Scan for the cell matching the given text and deliver its [X, Y] coordinate at center. 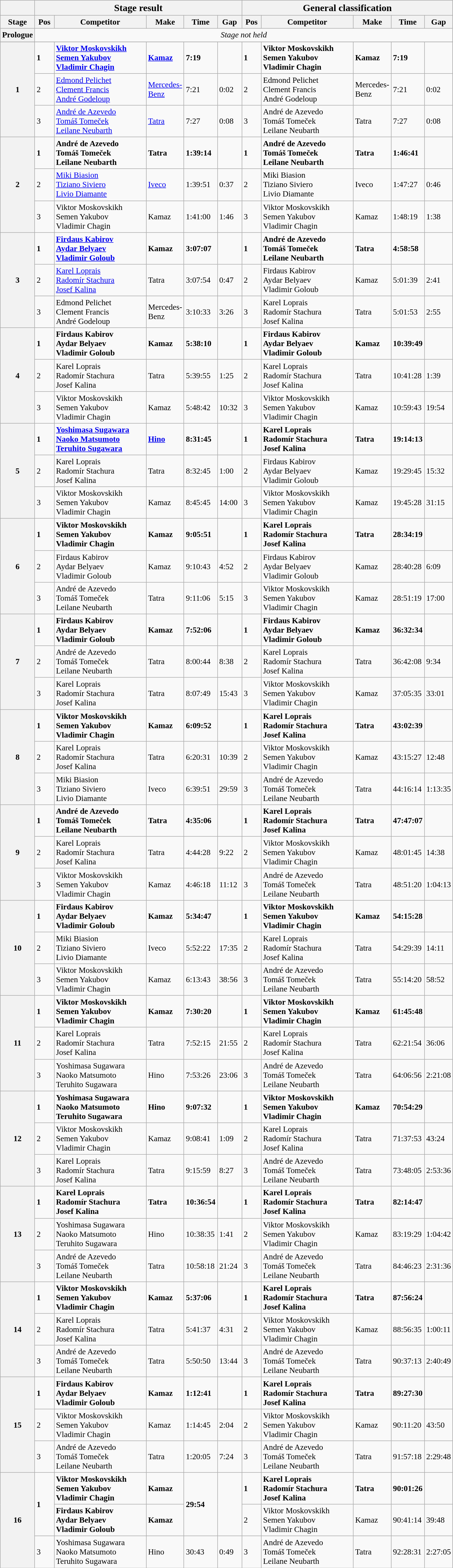
11:12 [229, 884]
14 [18, 1329]
62:21:54 [408, 1043]
1:14:45 [201, 1425]
5 [18, 470]
48:01:45 [408, 852]
1:00 [229, 471]
1:48:19 [408, 217]
14:38 [438, 852]
73:48:05 [408, 1170]
2:53:36 [438, 1170]
7:24 [229, 1456]
17:00 [438, 598]
2:21:08 [438, 1075]
1:39:51 [201, 185]
1:04:42 [438, 1234]
15 [18, 1425]
90:37:13 [408, 1361]
19:29:45 [408, 471]
1:46 [229, 217]
38:56 [229, 979]
10:32 [229, 407]
6:39:51 [201, 789]
2:31:36 [438, 1266]
19:45:28 [408, 503]
55:14:20 [408, 979]
5:15 [229, 598]
1:00:11 [438, 1329]
83:19:29 [408, 1234]
4 [18, 376]
2:29:48 [438, 1456]
28:51:19 [408, 598]
0:47 [229, 280]
9:22 [229, 852]
1:41 [229, 1234]
1:47:27 [408, 185]
28:34:19 [408, 534]
4:46:18 [201, 884]
13 [18, 1234]
1:39 [438, 375]
10:59:43 [408, 407]
43:15:27 [408, 757]
47:47:07 [408, 820]
43:24 [438, 1138]
5:39:55 [201, 375]
91:57:18 [408, 1456]
92:28:31 [408, 1552]
6:09 [438, 566]
9:05:51 [201, 534]
17:35 [229, 948]
9:08:41 [201, 1138]
3:10:33 [201, 312]
5:41:37 [201, 1329]
37:05:35 [408, 693]
5:38:10 [201, 344]
6 [18, 566]
11 [18, 1043]
58:52 [438, 979]
5:01:39 [408, 280]
16 [18, 1520]
5:34:47 [201, 916]
43:50 [438, 1425]
29:54 [201, 1504]
7:53:26 [201, 1075]
19:54 [438, 407]
4:58:58 [408, 248]
21:24 [229, 1266]
5:48:42 [201, 407]
8:32:45 [201, 471]
6:09:52 [201, 725]
10:38:35 [201, 1234]
90:11:20 [408, 1425]
6:20:31 [201, 757]
43:02:39 [408, 725]
12:48 [438, 757]
8:00:44 [201, 661]
3:07:54 [201, 280]
5:52:22 [201, 948]
4:35:06 [201, 820]
84:46:23 [408, 1266]
12 [18, 1138]
10:39:49 [408, 344]
General classification [347, 8]
0:46 [438, 185]
36:32:34 [408, 630]
82:14:47 [408, 1202]
1:38 [438, 217]
1:04:13 [438, 884]
48:51:20 [408, 884]
2:04 [229, 1425]
44:16:14 [408, 789]
90:01:26 [408, 1488]
2:27:05 [438, 1552]
89:27:30 [408, 1393]
87:56:24 [408, 1297]
70:54:29 [408, 1107]
71:37:53 [408, 1138]
9:34 [438, 661]
54:29:39 [408, 948]
Stage [18, 22]
1:09 [229, 1138]
13:44 [229, 1361]
61:45:48 [408, 1011]
10:58:18 [201, 1266]
8:27 [229, 1170]
1:20:05 [201, 1456]
15:32 [438, 471]
54:15:28 [408, 916]
10:41:28 [408, 375]
7 [18, 662]
8:38 [229, 661]
10 [18, 948]
1:12:41 [201, 1393]
29:59 [229, 789]
36:42:08 [408, 661]
4:31 [229, 1329]
28:40:28 [408, 566]
Stage result [138, 8]
1:13:35 [438, 789]
10:36:54 [201, 1202]
15:43 [229, 693]
9:07:32 [201, 1107]
4:44:28 [201, 852]
64:06:56 [408, 1075]
2:41 [438, 280]
9 [18, 852]
36:06 [438, 1043]
Prologue [18, 35]
33:01 [438, 693]
39:48 [438, 1520]
10:39 [229, 757]
5:37:06 [201, 1297]
7:52:15 [201, 1043]
30:43 [201, 1552]
8:31:45 [201, 439]
0:37 [229, 185]
14:11 [438, 948]
9:10:43 [201, 566]
5:01:53 [408, 312]
1:41:00 [201, 217]
1:25 [229, 375]
14:00 [229, 503]
8:45:45 [201, 503]
Stage not held [244, 35]
31:15 [438, 503]
8 [18, 757]
2:40:49 [438, 1361]
7:52:06 [201, 630]
21:55 [229, 1043]
90:41:14 [408, 1520]
5:50:50 [201, 1361]
9:15:59 [201, 1170]
23:06 [229, 1075]
1:39:14 [201, 153]
3:26 [229, 312]
3:07:07 [201, 248]
1:46:41 [408, 153]
2:55 [438, 312]
0:49 [229, 1552]
19:14:13 [408, 439]
9:11:06 [201, 598]
6:13:43 [201, 979]
88:56:35 [408, 1329]
4:52 [229, 566]
8:07:49 [201, 693]
7:30:20 [201, 1011]
